Search for the cell housing the specified text and yield its [x, y] center coordinate. 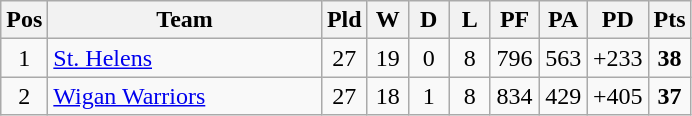
19 [388, 58]
PA [564, 20]
0 [428, 58]
+405 [618, 96]
St. Helens [185, 58]
429 [564, 96]
563 [564, 58]
18 [388, 96]
+233 [618, 58]
Pos [24, 20]
Wigan Warriors [185, 96]
Pld [344, 20]
Pts [670, 20]
38 [670, 58]
D [428, 20]
PD [618, 20]
796 [514, 58]
PF [514, 20]
W [388, 20]
834 [514, 96]
Team [185, 20]
L [470, 20]
37 [670, 96]
2 [24, 96]
